Locate the cell with the specified text and output its [x, y] center coordinate. 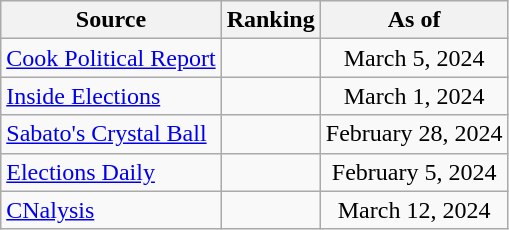
March 1, 2024 [414, 96]
February 5, 2024 [414, 172]
Inside Elections [111, 96]
Source [111, 20]
Cook Political Report [111, 58]
Elections Daily [111, 172]
March 5, 2024 [414, 58]
CNalysis [111, 210]
Ranking [270, 20]
March 12, 2024 [414, 210]
Sabato's Crystal Ball [111, 134]
As of [414, 20]
February 28, 2024 [414, 134]
